Detect which cell encompasses the target text, then output its [x, y] center coordinate. 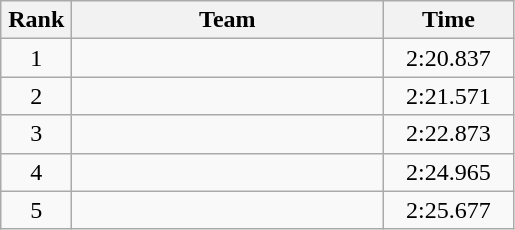
3 [36, 134]
2:25.677 [448, 210]
2 [36, 96]
2:22.873 [448, 134]
2:21.571 [448, 96]
Time [448, 20]
2:20.837 [448, 58]
5 [36, 210]
1 [36, 58]
Team [228, 20]
Rank [36, 20]
4 [36, 172]
2:24.965 [448, 172]
